Provide the (x, y) coordinate of the cell's center where the given text is located.  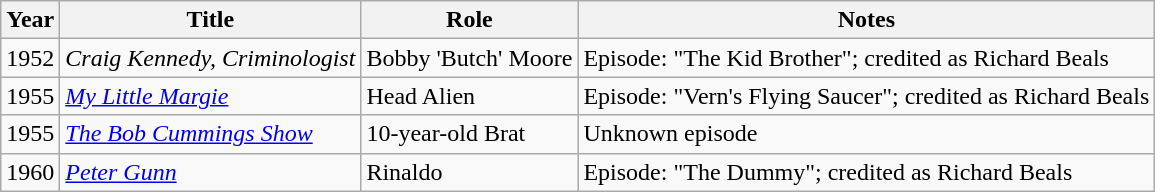
Rinaldo (470, 172)
The Bob Cummings Show (210, 134)
Episode: "The Kid Brother"; credited as Richard Beals (866, 58)
Unknown episode (866, 134)
Peter Gunn (210, 172)
Bobby 'Butch' Moore (470, 58)
1960 (30, 172)
Notes (866, 20)
Year (30, 20)
Episode: "The Dummy"; credited as Richard Beals (866, 172)
Episode: "Vern's Flying Saucer"; credited as Richard Beals (866, 96)
My Little Margie (210, 96)
Craig Kennedy, Criminologist (210, 58)
Title (210, 20)
Role (470, 20)
1952 (30, 58)
10-year-old Brat (470, 134)
Head Alien (470, 96)
